Return the [X, Y] coordinate for the center point of the cell that contains the specified text.  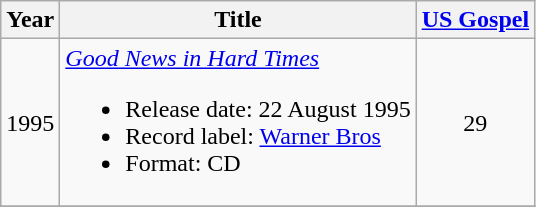
Year [30, 20]
Good News in Hard TimesRelease date: 22 August 1995Record label: Warner BrosFormat: CD [238, 122]
US Gospel [475, 20]
1995 [30, 122]
29 [475, 122]
Title [238, 20]
